Return the (X, Y) coordinate for the center point of the cell that contains the specified text.  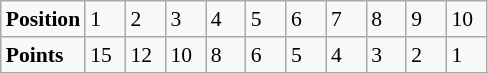
7 (346, 19)
Position (43, 19)
12 (145, 55)
9 (426, 19)
15 (105, 55)
Points (43, 55)
